Output the (x, y) coordinate of the center of the cell containing the given text.  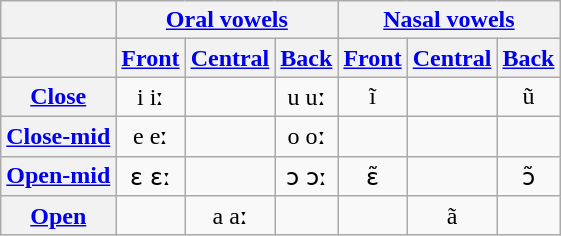
Close-mid (58, 136)
ã (452, 216)
Oral vowels (227, 20)
Open (58, 216)
ɛ ɛː (150, 176)
a aː (230, 216)
o oː (306, 136)
i iː (150, 97)
e eː (150, 136)
Nasal vowels (449, 20)
ũ (528, 97)
ɔ ɔː (306, 176)
Open-mid (58, 176)
ĩ (372, 97)
u uː (306, 97)
ɔ̃ (528, 176)
ɛ̃ (372, 176)
Close (58, 97)
